Detect which cell encompasses the target text, then output its (X, Y) center coordinate. 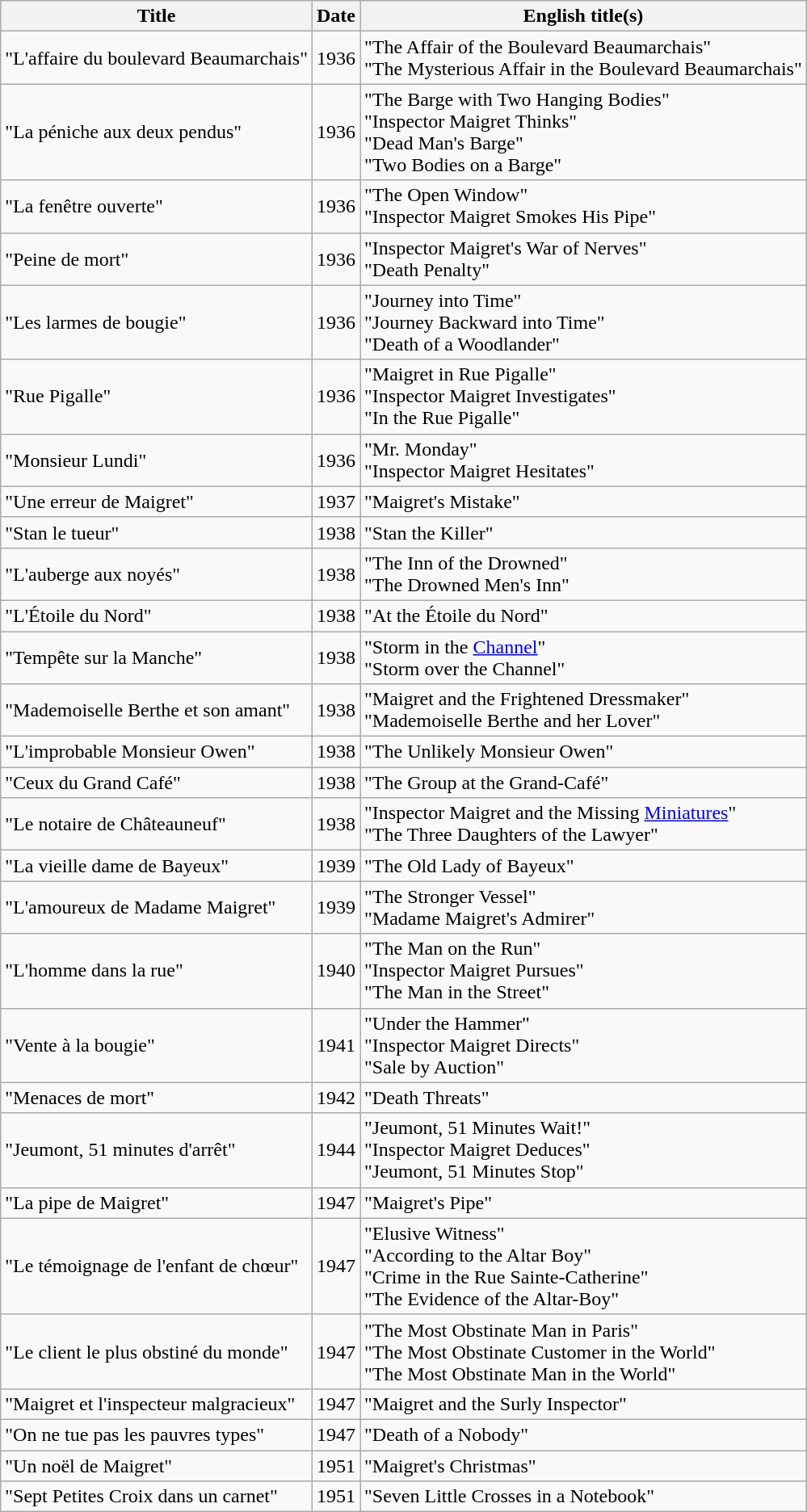
"L'amoureux de Madame Maigret" (157, 908)
"L'Étoile du Nord" (157, 615)
"Une erreur de Maigret" (157, 502)
"Death of a Nobody" (583, 1434)
"L'homme dans la rue" (157, 971)
"Death Threats" (583, 1098)
"The Stronger Vessel" "Madame Maigret's Admirer" (583, 908)
"Maigret and the Frightened Dressmaker" "Mademoiselle Berthe and her Lover" (583, 711)
"Tempête sur la Manche" (157, 657)
"Mademoiselle Berthe et son amant" (157, 711)
"Jeumont, 51 minutes d'arrêt" (157, 1150)
"Stan le tueur" (157, 532)
"Le notaire de Châteauneuf" (157, 824)
"Jeumont, 51 Minutes Wait!" "Inspector Maigret Deduces" "Jeumont, 51 Minutes Stop" (583, 1150)
"The Most Obstinate Man in Paris" "The Most Obstinate Customer in the World" "The Most Obstinate Man in the World" (583, 1351)
"The Affair of the Boulevard Beaumarchais" "The Mysterious Affair in the Boulevard Beaumarchais" (583, 58)
"Le témoignage de l'enfant de chœur" (157, 1266)
Date (336, 16)
"L'improbable Monsieur Owen" (157, 752)
"The Inn of the Drowned" "The Drowned Men's Inn" (583, 573)
1944 (336, 1150)
"Le client le plus obstiné du monde" (157, 1351)
"Storm in the Channel" "Storm over the Channel" (583, 657)
"Sept Petites Croix dans un carnet" (157, 1497)
"Peine de mort" (157, 258)
"Monsieur Lundi" (157, 460)
English title(s) (583, 16)
"The Open Window" "Inspector Maigret Smokes His Pipe" (583, 207)
1940 (336, 971)
"Journey into Time" "Journey Backward into Time" "Death of a Woodlander" (583, 322)
"Les larmes de bougie" (157, 322)
"La vieille dame de Bayeux" (157, 866)
"On ne tue pas les pauvres types" (157, 1434)
"Maigret's Pipe" (583, 1203)
"Maigret and the Surly Inspector" (583, 1404)
"Inspector Maigret's War of Nerves" "Death Penalty" (583, 258)
"Maigret in Rue Pigalle" "Inspector Maigret Investigates" "In the Rue Pigalle" (583, 397)
"Menaces de mort" (157, 1098)
"La pipe de Maigret" (157, 1203)
"Maigret et l'inspecteur malgracieux" (157, 1404)
"Rue Pigalle" (157, 397)
1937 (336, 502)
"Under the Hammer" "Inspector Maigret Directs" "Sale by Auction" (583, 1045)
"La fenêtre ouverte" (157, 207)
1942 (336, 1098)
"The Unlikely Monsieur Owen" (583, 752)
"Ceux du Grand Café" (157, 783)
"Elusive Witness" "According to the Altar Boy" "Crime in the Rue Sainte-Catherine" "The Evidence of the Altar-Boy" (583, 1266)
"Mr. Monday" "Inspector Maigret Hesitates" (583, 460)
"The Group at the Grand-Café" (583, 783)
"Stan the Killer" (583, 532)
"The Barge with Two Hanging Bodies" "Inspector Maigret Thinks" "Dead Man's Barge" "Two Bodies on a Barge" (583, 132)
"Vente à la bougie" (157, 1045)
"The Old Lady of Bayeux" (583, 866)
"Seven Little Crosses in a Notebook" (583, 1497)
"L'affaire du boulevard Beaumarchais" (157, 58)
"Un noël de Maigret" (157, 1466)
1941 (336, 1045)
"La péniche aux deux pendus" (157, 132)
"Inspector Maigret and the Missing Miniatures" "The Three Daughters of the Lawyer" (583, 824)
"Maigret's Christmas" (583, 1466)
Title (157, 16)
"The Man on the Run" "Inspector Maigret Pursues" "The Man in the Street" (583, 971)
"Maigret's Mistake" (583, 502)
"L'auberge aux noyés" (157, 573)
"At the Étoile du Nord" (583, 615)
